Detect which cell encompasses the target text, then output its (X, Y) center coordinate. 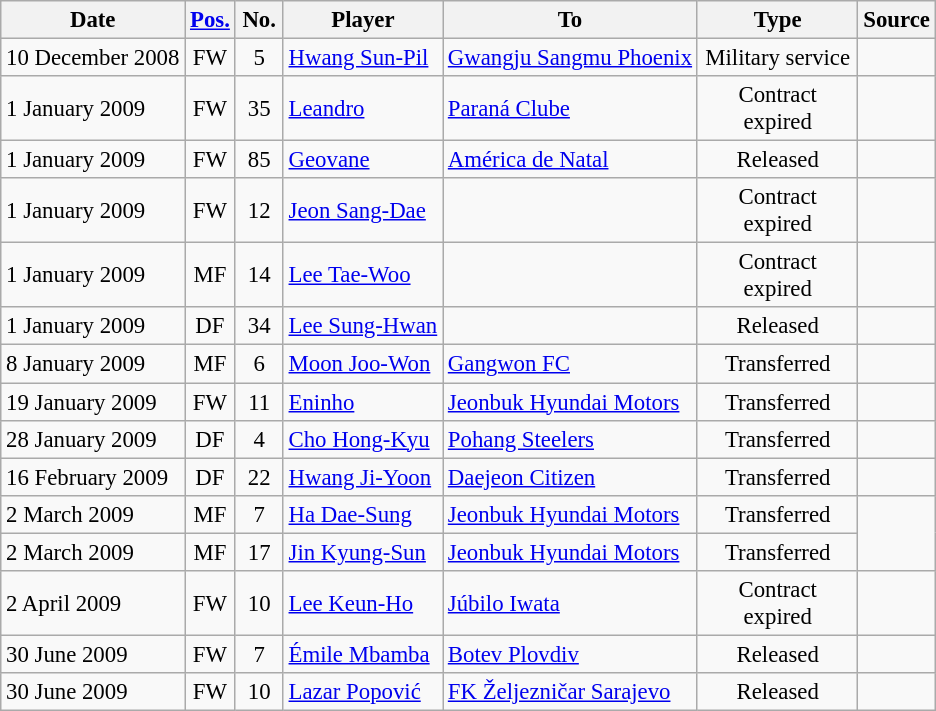
Hwang Sun-Pil (362, 58)
10 December 2008 (93, 58)
Lee Keun-Ho (362, 604)
4 (259, 439)
Hwang Ji-Yoon (362, 477)
Paraná Clube (570, 108)
28 January 2009 (93, 439)
To (570, 20)
Ha Dae-Sung (362, 514)
Cho Hong-Kyu (362, 439)
14 (259, 276)
Daejeon Citizen (570, 477)
No. (259, 20)
11 (259, 402)
Moon Joo-Won (362, 364)
Botev Plovdiv (570, 654)
12 (259, 210)
Lazar Popović (362, 692)
Gwangju Sangmu Phoenix (570, 58)
2 April 2009 (93, 604)
Pohang Steelers (570, 439)
Jin Kyung-Sun (362, 552)
Source (896, 20)
Jeon Sang-Dae (362, 210)
Lee Sung-Hwan (362, 327)
FK Željezničar Sarajevo (570, 692)
5 (259, 58)
8 January 2009 (93, 364)
América de Natal (570, 160)
Military service (778, 58)
34 (259, 327)
35 (259, 108)
Eninho (362, 402)
22 (259, 477)
17 (259, 552)
Type (778, 20)
6 (259, 364)
16 February 2009 (93, 477)
Leandro (362, 108)
Lee Tae-Woo (362, 276)
Geovane (362, 160)
Date (93, 20)
85 (259, 160)
Pos. (210, 20)
Júbilo Iwata (570, 604)
Player (362, 20)
Gangwon FC (570, 364)
Émile Mbamba (362, 654)
19 January 2009 (93, 402)
